Return (X, Y) of the center of cell containing provided text 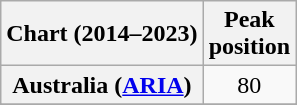
Australia (ARIA) (102, 85)
80 (249, 85)
Peakposition (249, 34)
Chart (2014–2023) (102, 34)
